Find where the given text appears and provide that cell's center as (x, y) coordinate. 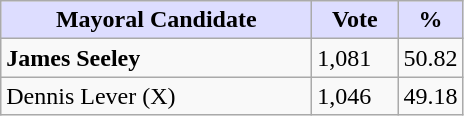
James Seeley (156, 58)
1,081 (355, 58)
Mayoral Candidate (156, 20)
Dennis Lever (X) (156, 96)
49.18 (430, 96)
% (430, 20)
50.82 (430, 58)
1,046 (355, 96)
Vote (355, 20)
